Identify which cell holds the provided text, then report its (x, y) central coordinate. 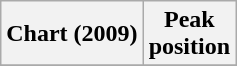
Chart (2009) (72, 34)
Peakposition (189, 34)
